Locate the cell with the specified text and output its (X, Y) center coordinate. 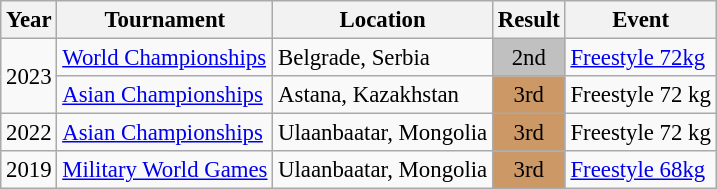
2019 (29, 170)
Location (383, 20)
2nd (528, 58)
Astana, Kazakhstan (383, 95)
World Championships (165, 58)
2022 (29, 133)
Tournament (165, 20)
Freestyle 72kg (640, 58)
Year (29, 20)
Result (528, 20)
Event (640, 20)
Freestyle 68kg (640, 170)
Military World Games (165, 170)
Belgrade, Serbia (383, 58)
2023 (29, 76)
